Identify which cell holds the provided text, then report its [X, Y] central coordinate. 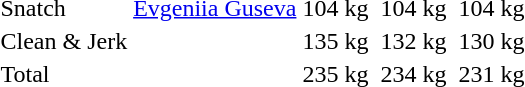
135 kg [336, 41]
132 kg [414, 41]
